Pinpoint the cell where the given text exists, returning its [x, y] midpoint coordinate. 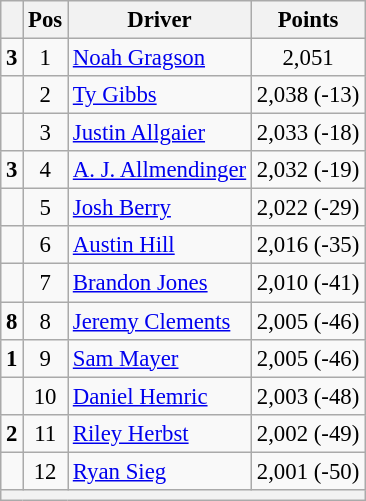
10 [46, 396]
2,033 (-18) [308, 133]
Brandon Jones [160, 283]
Austin Hill [160, 245]
12 [46, 471]
2,051 [308, 58]
7 [46, 283]
Josh Berry [160, 208]
9 [46, 358]
Points [308, 20]
Daniel Hemric [160, 396]
A. J. Allmendinger [160, 170]
2,002 (-49) [308, 433]
Pos [46, 20]
Ryan Sieg [160, 471]
2,001 (-50) [308, 471]
Ty Gibbs [160, 95]
2,022 (-29) [308, 208]
Justin Allgaier [160, 133]
11 [46, 433]
Noah Gragson [160, 58]
2,010 (-41) [308, 283]
2,032 (-19) [308, 170]
4 [46, 170]
Jeremy Clements [160, 321]
2,038 (-13) [308, 95]
Riley Herbst [160, 433]
6 [46, 245]
Driver [160, 20]
2,003 (-48) [308, 396]
5 [46, 208]
Sam Mayer [160, 358]
2,016 (-35) [308, 245]
